Determine the (X, Y) coordinate at the center of the cell enclosing the given text.  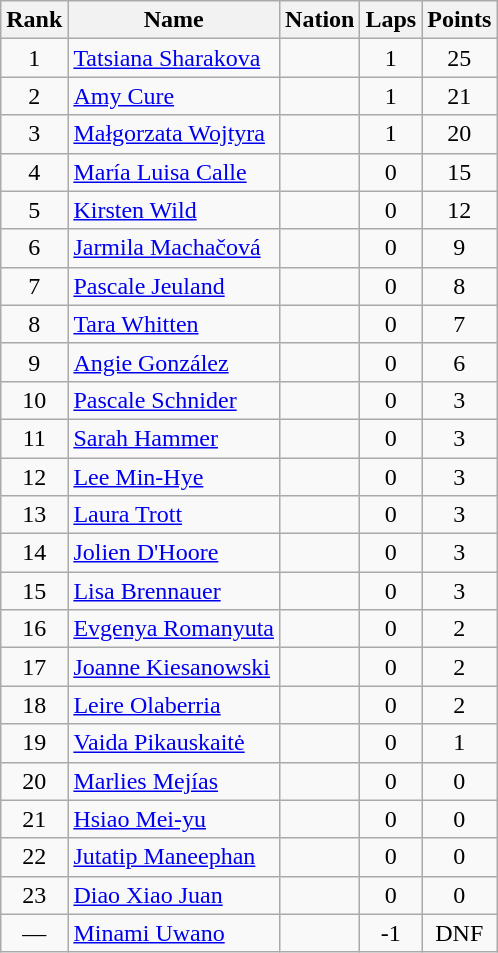
— (34, 933)
Hsiao Mei-yu (174, 819)
-1 (391, 933)
Points (460, 20)
Leire Olaberria (174, 705)
13 (34, 515)
Małgorzata Wojtyra (174, 134)
Pascale Jeuland (174, 286)
14 (34, 553)
Amy Cure (174, 96)
Lisa Brennauer (174, 591)
16 (34, 629)
Joanne Kiesanowski (174, 667)
11 (34, 438)
Jarmila Machačová (174, 248)
5 (34, 210)
Jutatip Maneephan (174, 857)
Marlies Mejías (174, 781)
Rank (34, 20)
Lee Min-Hye (174, 477)
Tatsiana Sharakova (174, 58)
25 (460, 58)
Vaida Pikauskaitė (174, 743)
4 (34, 172)
Tara Whitten (174, 324)
23 (34, 895)
Sarah Hammer (174, 438)
DNF (460, 933)
María Luisa Calle (174, 172)
18 (34, 705)
17 (34, 667)
10 (34, 400)
Diao Xiao Juan (174, 895)
Laura Trott (174, 515)
22 (34, 857)
Evgenya Romanyuta (174, 629)
Name (174, 20)
Laps (391, 20)
Jolien D'Hoore (174, 553)
Angie González (174, 362)
Minami Uwano (174, 933)
Nation (320, 20)
Pascale Schnider (174, 400)
Kirsten Wild (174, 210)
19 (34, 743)
